Return the (x, y) coordinate for the center point of the cell that contains the specified text.  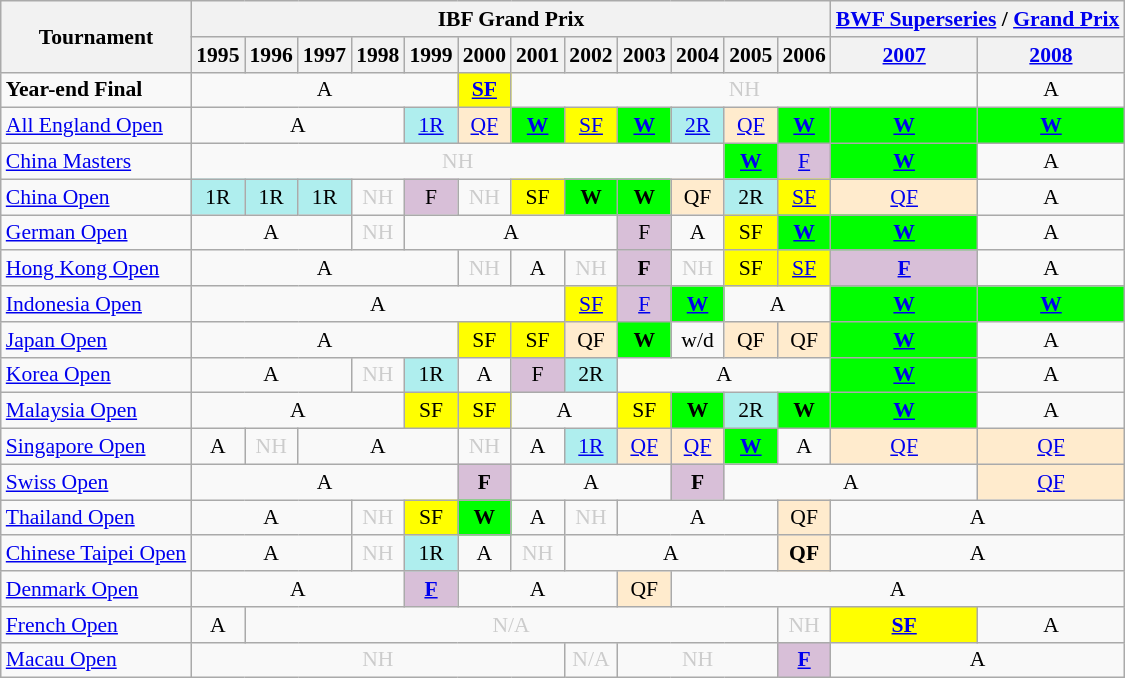
Chinese Taipei Open (96, 554)
Macau Open (96, 660)
French Open (96, 625)
IBF Grand Prix (511, 19)
Korea Open (96, 375)
Malaysia Open (96, 411)
German Open (96, 233)
Year-end Final (96, 90)
2000 (484, 55)
Denmark Open (96, 589)
1996 (270, 55)
1998 (378, 55)
BWF Superseries / Grand Prix (978, 19)
Singapore Open (96, 447)
All England Open (96, 126)
Indonesia Open (96, 304)
2005 (750, 55)
2002 (590, 55)
Hong Kong Open (96, 269)
1997 (324, 55)
Japan Open (96, 340)
China Masters (96, 162)
2004 (698, 55)
2001 (538, 55)
2003 (644, 55)
China Open (96, 197)
w/d (698, 340)
Tournament (96, 36)
Thailand Open (96, 518)
2008 (1052, 55)
1999 (430, 55)
1995 (218, 55)
2007 (904, 55)
Swiss Open (96, 482)
2006 (804, 55)
